Search for the cell housing the specified text and yield its (x, y) center coordinate. 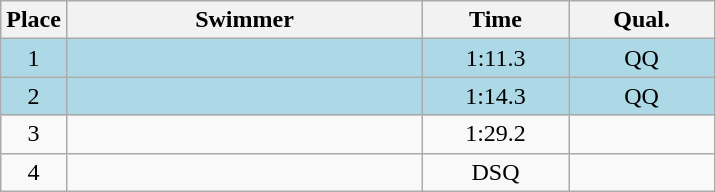
Time (496, 20)
DSQ (496, 172)
2 (34, 96)
Qual. (642, 20)
Place (34, 20)
1:29.2 (496, 134)
1:14.3 (496, 96)
3 (34, 134)
4 (34, 172)
1 (34, 58)
1:11.3 (496, 58)
Swimmer (244, 20)
